For the text-containing cell, return its midpoint in [x, y] coordinate format. 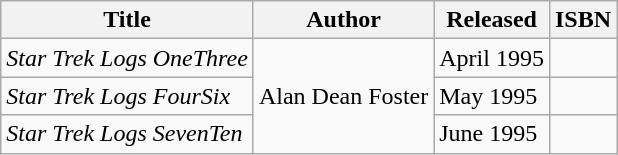
April 1995 [492, 58]
May 1995 [492, 96]
Star Trek Logs OneThree [128, 58]
Title [128, 20]
Star Trek Logs FourSix [128, 96]
ISBN [582, 20]
Alan Dean Foster [343, 96]
Star Trek Logs SevenTen [128, 134]
Author [343, 20]
June 1995 [492, 134]
Released [492, 20]
